Return the (x, y) coordinate for the center point of the cell that contains the specified text.  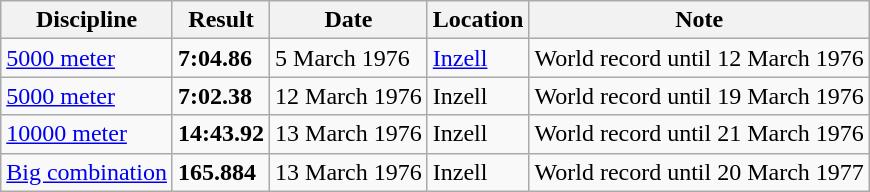
165.884 (220, 172)
Date (349, 20)
Note (699, 20)
World record until 19 March 1976 (699, 96)
World record until 12 March 1976 (699, 58)
7:04.86 (220, 58)
14:43.92 (220, 134)
Discipline (87, 20)
7:02.38 (220, 96)
Location (478, 20)
12 March 1976 (349, 96)
Big combination (87, 172)
Result (220, 20)
10000 meter (87, 134)
World record until 21 March 1976 (699, 134)
World record until 20 March 1977 (699, 172)
5 March 1976 (349, 58)
